Determine the [X, Y] coordinate at the center of the cell enclosing the given text.  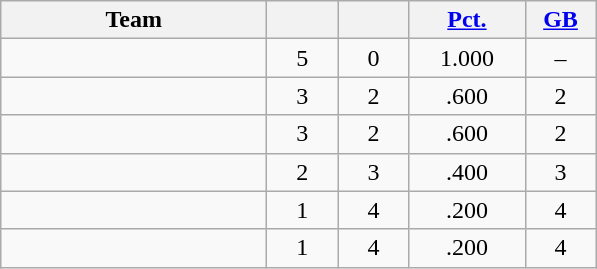
.400 [467, 172]
0 [374, 58]
5 [302, 58]
Pct. [467, 20]
Team [134, 20]
– [560, 58]
GB [560, 20]
1.000 [467, 58]
